Pinpoint the cell where the given text exists, returning its (x, y) midpoint coordinate. 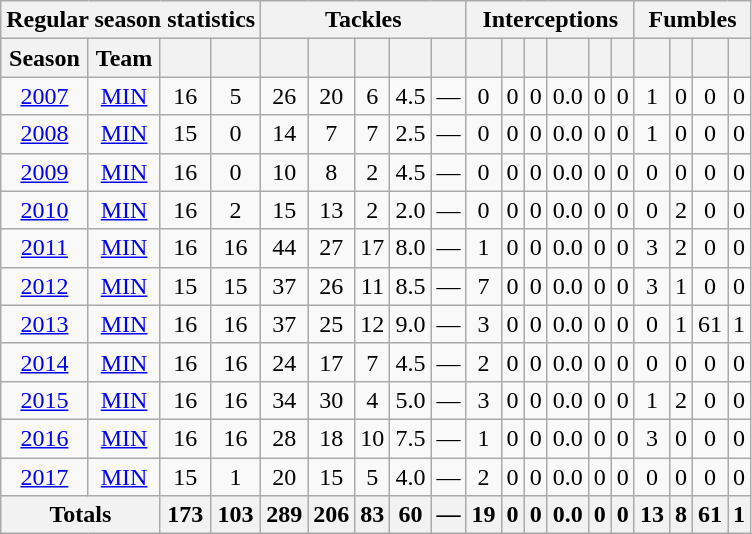
173 (185, 515)
Team (124, 58)
4 (372, 400)
5.0 (410, 400)
Totals (80, 515)
6 (372, 96)
Regular season statistics (131, 20)
27 (332, 248)
Fumbles (692, 20)
34 (284, 400)
289 (284, 515)
2017 (44, 477)
2015 (44, 400)
14 (284, 134)
83 (372, 515)
12 (372, 324)
18 (332, 438)
2007 (44, 96)
2008 (44, 134)
19 (484, 515)
28 (284, 438)
2010 (44, 210)
44 (284, 248)
24 (284, 362)
2013 (44, 324)
2.0 (410, 210)
30 (332, 400)
2014 (44, 362)
4.0 (410, 477)
206 (332, 515)
2011 (44, 248)
Interceptions (550, 20)
Tackles (364, 20)
8.5 (410, 286)
2012 (44, 286)
8.0 (410, 248)
25 (332, 324)
2.5 (410, 134)
2016 (44, 438)
9.0 (410, 324)
2009 (44, 172)
7.5 (410, 438)
60 (410, 515)
Season (44, 58)
11 (372, 286)
103 (235, 515)
